Capture the cell that displays the provided text and extract its (x, y) central coordinate. 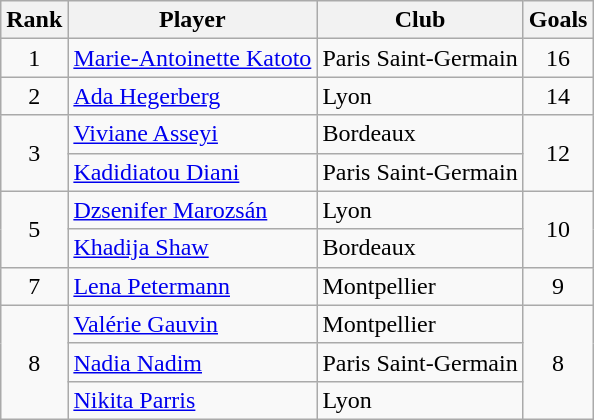
5 (34, 229)
14 (558, 96)
Ada Hegerberg (192, 96)
10 (558, 229)
Lena Petermann (192, 286)
Kadidiatou Diani (192, 172)
1 (34, 58)
12 (558, 153)
Nadia Nadim (192, 362)
Club (420, 20)
Player (192, 20)
Khadija Shaw (192, 248)
Dzsenifer Marozsán (192, 210)
Valérie Gauvin (192, 324)
Viviane Asseyi (192, 134)
Marie-Antoinette Katoto (192, 58)
2 (34, 96)
Rank (34, 20)
3 (34, 153)
7 (34, 286)
Nikita Parris (192, 400)
Goals (558, 20)
9 (558, 286)
16 (558, 58)
